Provide the (X, Y) coordinate of the cell's center where the given text is located.  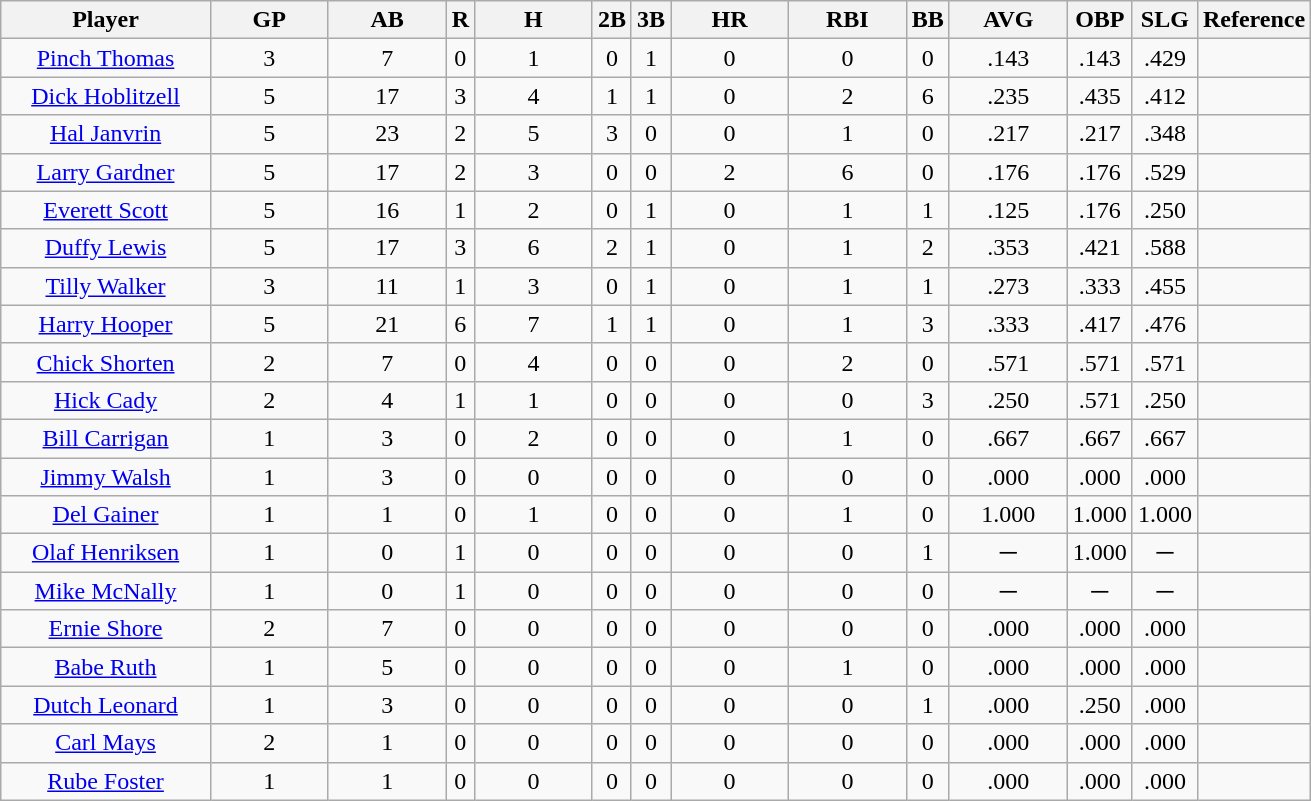
Everett Scott (106, 210)
Reference (1254, 20)
GP (269, 20)
.588 (1164, 248)
2B (612, 20)
BB (928, 20)
Tilly Walker (106, 286)
.353 (1008, 248)
Del Gainer (106, 515)
3B (650, 20)
H (534, 20)
Harry Hooper (106, 324)
Olaf Henriksen (106, 553)
23 (387, 134)
Duffy Lewis (106, 248)
Mike McNally (106, 591)
.417 (1100, 324)
AVG (1008, 20)
Carl Mays (106, 743)
HR (730, 20)
.125 (1008, 210)
Pinch Thomas (106, 58)
11 (387, 286)
Jimmy Walsh (106, 477)
.429 (1164, 58)
Rube Foster (106, 781)
Dick Hoblitzell (106, 96)
.529 (1164, 172)
Babe Ruth (106, 667)
21 (387, 324)
Player (106, 20)
Dutch Leonard (106, 705)
Bill Carrigan (106, 438)
Larry Gardner (106, 172)
.455 (1164, 286)
16 (387, 210)
.421 (1100, 248)
.273 (1008, 286)
Hal Janvrin (106, 134)
.235 (1008, 96)
AB (387, 20)
.476 (1164, 324)
Hick Cady (106, 400)
RBI (847, 20)
Chick Shorten (106, 362)
.435 (1100, 96)
Ernie Shore (106, 629)
SLG (1164, 20)
.348 (1164, 134)
R (460, 20)
OBP (1100, 20)
.412 (1164, 96)
